From the cell containing the given text, extract its center point as (X, Y) coordinate. 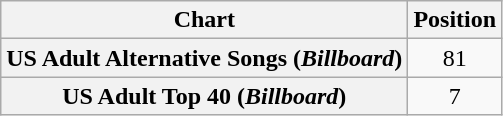
81 (455, 58)
Position (455, 20)
Chart (204, 20)
US Adult Top 40 (Billboard) (204, 96)
7 (455, 96)
US Adult Alternative Songs (Billboard) (204, 58)
